Capture the cell that displays the provided text and extract its [x, y] central coordinate. 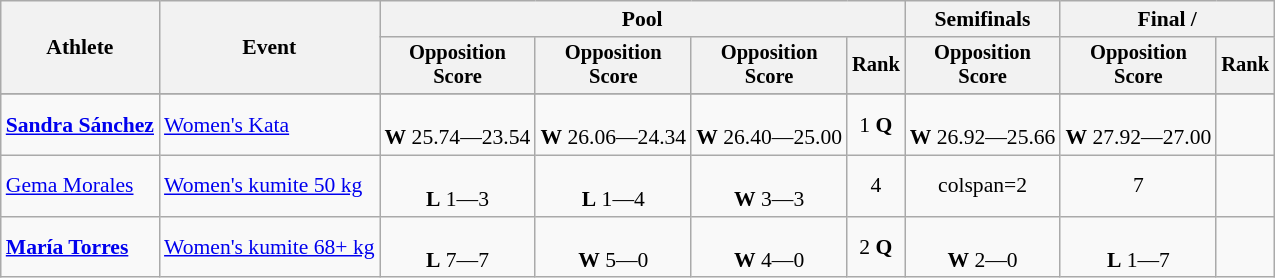
L 1—3 [458, 186]
W 5—0 [613, 248]
W 3—3 [769, 186]
W 26.06—24.34 [613, 124]
Women's kumite 50 kg [270, 186]
L 1—4 [613, 186]
Gema Morales [80, 186]
W 25.74—23.54 [458, 124]
L 1—7 [1138, 248]
Women's kumite 68+ kg [270, 248]
Sandra Sánchez [80, 124]
W 26.40—25.00 [769, 124]
Athlete [80, 48]
4 [876, 186]
Semifinals [983, 19]
W 4—0 [769, 248]
Event [270, 48]
L 7—7 [458, 248]
W 2—0 [983, 248]
Women's Kata [270, 124]
Pool [642, 19]
W 26.92—25.66 [983, 124]
colspan=2 [983, 186]
1 Q [876, 124]
7 [1138, 186]
María Torres [80, 248]
W 27.92—27.00 [1138, 124]
Final / [1166, 19]
2 Q [876, 248]
